Return the (x, y) coordinate for the center point of the cell that contains the specified text.  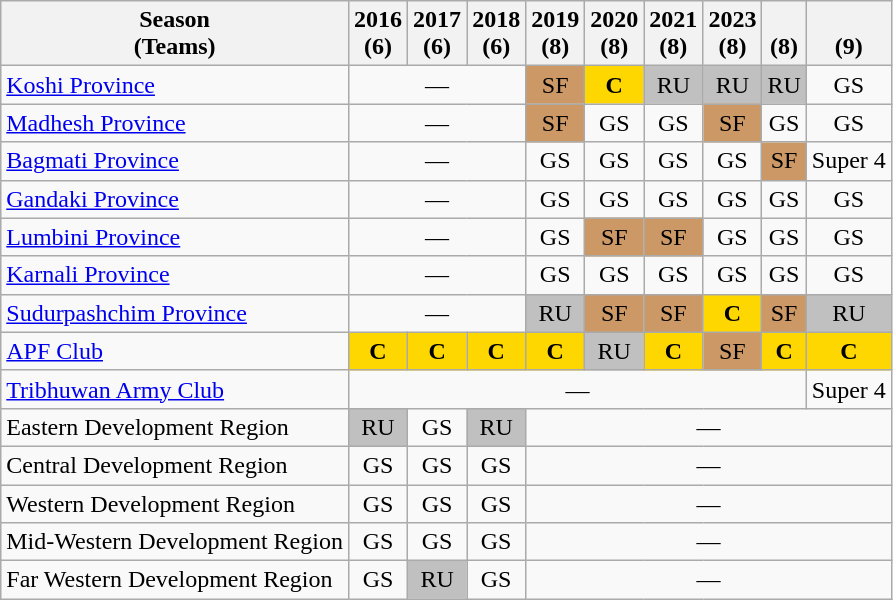
2016(6) (378, 34)
Karnali Province (175, 275)
Gandaki Province (175, 199)
Koshi Province (175, 85)
(8) (784, 34)
Mid-Western Development Region (175, 542)
2019(8) (556, 34)
2021(8) (674, 34)
Sudurpashchim Province (175, 313)
Madhesh Province (175, 123)
Far Western Development Region (175, 580)
Central Development Region (175, 465)
2023(8) (732, 34)
2018(6) (496, 34)
Season(Teams) (175, 34)
(9) (848, 34)
APF Club (175, 351)
Bagmati Province (175, 161)
Tribhuwan Army Club (175, 389)
Eastern Development Region (175, 427)
Western Development Region (175, 503)
2017(6) (438, 34)
2020(8) (614, 34)
Lumbini Province (175, 237)
